Return the (x, y) coordinate for the center point of the cell that contains the specified text.  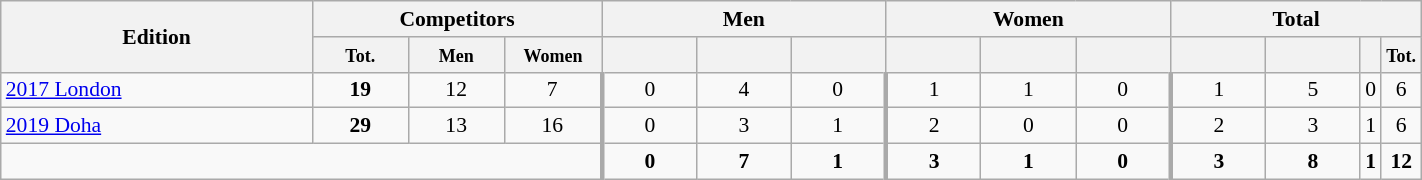
2019 Doha (157, 126)
4 (744, 90)
13 (456, 126)
16 (553, 126)
Edition (157, 36)
19 (360, 90)
29 (360, 126)
2017 London (157, 90)
Competitors (456, 19)
Total (1296, 19)
5 (1314, 90)
8 (1314, 162)
